Locate the cell with the specified text and output its (x, y) center coordinate. 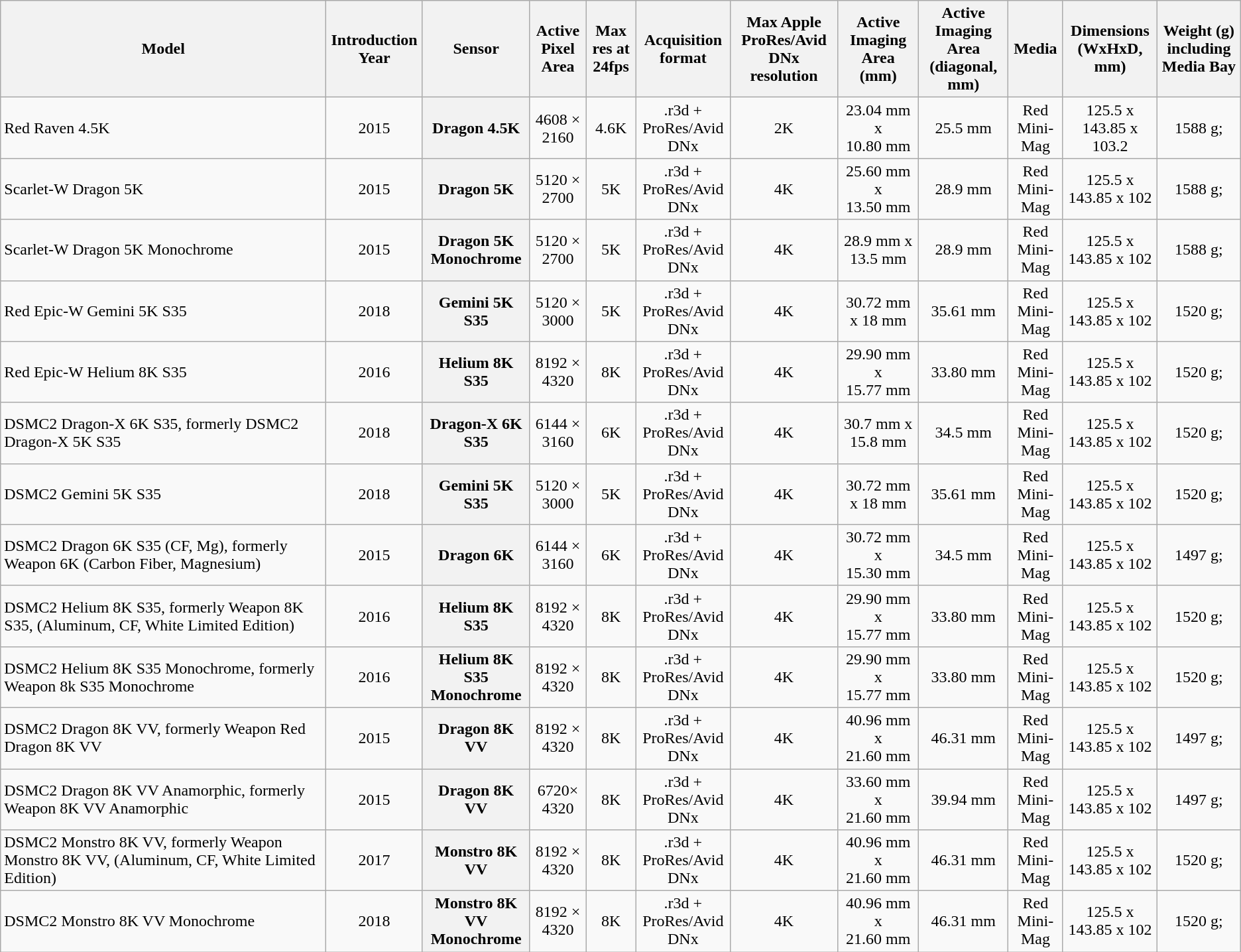
Introduction Year (375, 49)
DSMC2 Monstro 8K VV Monochrome (163, 922)
39.94 mm (964, 800)
30.72 mm x 15.30 mm (878, 555)
Active Pixel Area (558, 49)
Active Imaging Area (mm) (878, 49)
DSMC2 Dragon 8K VV, formerly Weapon Red Dragon 8K VV (163, 738)
Active Imaging Area (diagonal, mm) (964, 49)
DSMC2 Monstro 8K VV, formerly Weapon Monstro 8K VV, (Aluminum, CF, White Limited Edition) (163, 861)
DSMC2 Dragon 6K S35 (CF, Mg), formerly Weapon 6K (Carbon Fiber, Magnesium) (163, 555)
25.5 mm (964, 128)
Max res at 24fps (611, 49)
25.60 mm x 13.50 mm (878, 189)
Dragon 6K (476, 555)
Max Apple ProRes/Avid DNx resolution (784, 49)
Dragon 4.5K (476, 128)
DSMC2 Gemini 5K S35 (163, 494)
Monstro 8K VV (476, 861)
Monstro 8K VV Monochrome (476, 922)
Dimensions (WxHxD, mm) (1110, 49)
Red Epic-W Helium 8K S35 (163, 372)
4.6K (611, 128)
DSMC2 Helium 8K S35, formerly Weapon 8K S35, (Aluminum, CF, White Limited Edition) (163, 616)
6720× 4320 (558, 800)
Red Epic-W Gemini 5K S35 (163, 311)
Dragon-X 6K S35 (476, 433)
Media (1035, 49)
Helium 8K S35 Monochrome (476, 677)
Weight (g) including Media Bay (1199, 49)
Acquisition format (683, 49)
30.7 mm x 15.8 mm (878, 433)
Dragon 5K (476, 189)
Model (163, 49)
Sensor (476, 49)
Scarlet-W Dragon 5K Monochrome (163, 250)
125.5 x 143.85 x 103.2 (1110, 128)
33.60 mm x 21.60 mm (878, 800)
2017 (375, 861)
Scarlet-W Dragon 5K (163, 189)
2K (784, 128)
Dragon 5K Monochrome (476, 250)
4608 × 2160 (558, 128)
DSMC2 Dragon 8K VV Anamorphic, formerly Weapon 8K VV Anamorphic (163, 800)
23.04 mm x 10.80 mm (878, 128)
28.9 mm x 13.5 mm (878, 250)
DSMC2 Helium 8K S35 Monochrome, formerly Weapon 8k S35 Monochrome (163, 677)
DSMC2 Dragon-X 6K S35, formerly DSMC2 Dragon-X 5K S35 (163, 433)
Red Raven 4.5K (163, 128)
